Provide the [X, Y] coordinate of the cell's center where the given text is located.  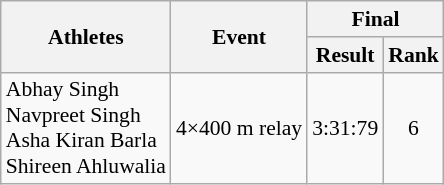
3:31:79 [345, 128]
Athletes [86, 36]
Event [239, 36]
Rank [414, 55]
Abhay SinghNavpreet SinghAsha Kiran BarlaShireen Ahluwalia [86, 128]
4×400 m relay [239, 128]
6 [414, 128]
Final [376, 19]
Result [345, 55]
